Locate the cell with the specified text and output its (x, y) center coordinate. 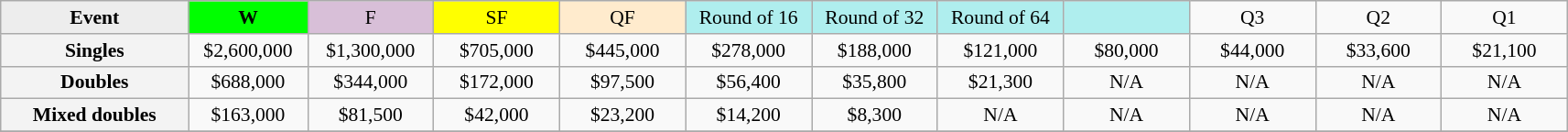
$1,300,000 (371, 50)
SF (497, 17)
$33,600 (1379, 50)
$97,500 (622, 82)
$81,500 (371, 115)
W (248, 17)
Round of 64 (1000, 17)
Mixed doubles (95, 115)
$21,100 (1505, 50)
Round of 16 (749, 17)
Q3 (1252, 17)
$56,400 (749, 82)
$688,000 (248, 82)
$172,000 (497, 82)
Q2 (1379, 17)
Q1 (1505, 17)
F (371, 17)
$35,800 (874, 82)
$23,200 (622, 115)
$2,600,000 (248, 50)
$188,000 (874, 50)
$80,000 (1127, 50)
$705,000 (497, 50)
$42,000 (497, 115)
QF (622, 17)
$121,000 (1000, 50)
Singles (95, 50)
Round of 32 (874, 17)
$163,000 (248, 115)
$344,000 (371, 82)
$44,000 (1252, 50)
$445,000 (622, 50)
$14,200 (749, 115)
$8,300 (874, 115)
$278,000 (749, 50)
Doubles (95, 82)
$21,300 (1000, 82)
Event (95, 17)
